From the cell containing the given text, extract its center point as [x, y] coordinate. 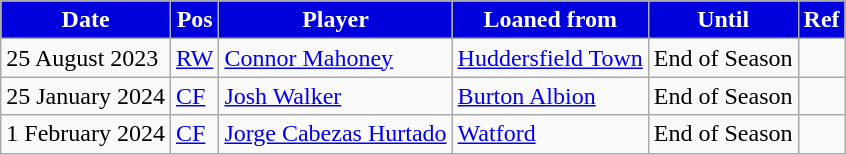
RW [194, 58]
25 August 2023 [86, 58]
Date [86, 20]
Burton Albion [550, 96]
Connor Mahoney [336, 58]
Jorge Cabezas Hurtado [336, 134]
Until [723, 20]
1 February 2024 [86, 134]
Watford [550, 134]
Ref [822, 20]
25 January 2024 [86, 96]
Player [336, 20]
Josh Walker [336, 96]
Pos [194, 20]
Loaned from [550, 20]
Huddersfield Town [550, 58]
